Capture the cell that displays the provided text and extract its [X, Y] central coordinate. 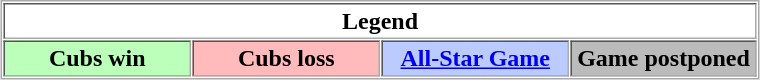
Game postponed [663, 58]
Cubs loss [286, 58]
All-Star Game [476, 58]
Legend [380, 21]
Cubs win [98, 58]
